Capture the cell that displays the provided text and extract its (x, y) central coordinate. 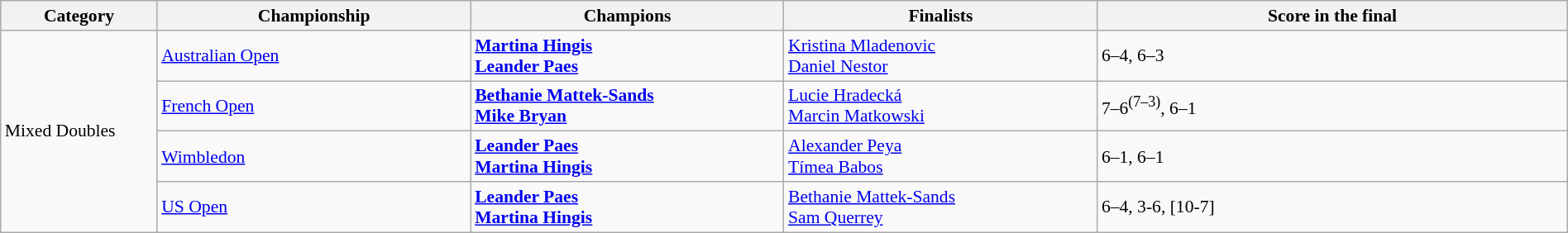
Kristina Mladenovic Daniel Nestor (941, 56)
Martina Hingis Leander Paes (627, 56)
Bethanie Mattek-Sands Sam Querrey (941, 207)
US Open (314, 207)
7–6(7–3), 6–1 (1332, 106)
Category (79, 16)
Wimbledon (314, 157)
Bethanie Mattek-Sands Mike Bryan (627, 106)
6–1, 6–1 (1332, 157)
Australian Open (314, 56)
6–4, 6–3 (1332, 56)
Championship (314, 16)
Champions (627, 16)
6–4, 3-6, [10-7] (1332, 207)
Alexander Peya Tímea Babos (941, 157)
Lucie Hradecká Marcin Matkowski (941, 106)
Score in the final (1332, 16)
Finalists (941, 16)
Mixed Doubles (79, 131)
French Open (314, 106)
